Capture the cell that displays the provided text and extract its (X, Y) central coordinate. 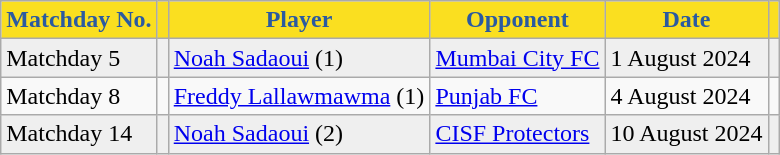
Punjab FC (518, 96)
Player (299, 20)
Matchday 14 (79, 134)
Noah Sadaoui (2) (299, 134)
CISF Protectors (518, 134)
Date (686, 20)
Matchday No. (79, 20)
10 August 2024 (686, 134)
4 August 2024 (686, 96)
Matchday 5 (79, 58)
1 August 2024 (686, 58)
Matchday 8 (79, 96)
Mumbai City FC (518, 58)
Freddy Lallawmawma (1) (299, 96)
Opponent (518, 20)
Noah Sadaoui (1) (299, 58)
